Return [x, y] of the center of cell containing provided text 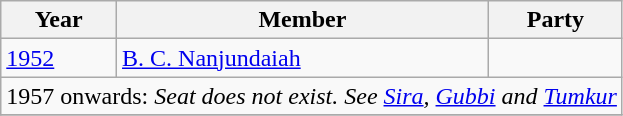
Member [303, 20]
B. C. Nanjundaiah [303, 58]
Party [555, 20]
1952 [59, 58]
1957 onwards: Seat does not exist. See Sira, Gubbi and Tumkur [312, 96]
Year [59, 20]
